From the cell containing the given text, extract its center point as [x, y] coordinate. 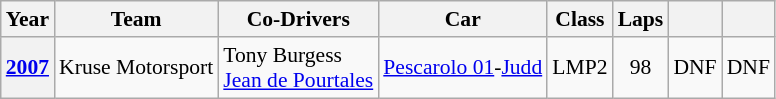
Class [580, 19]
Car [462, 19]
2007 [28, 68]
LMP2 [580, 68]
Pescarolo 01-Judd [462, 68]
Tony Burgess Jean de Pourtales [298, 68]
98 [641, 68]
Co-Drivers [298, 19]
Laps [641, 19]
Kruse Motorsport [136, 68]
Year [28, 19]
Team [136, 19]
